Provide the [X, Y] coordinate of the cell's center where the given text is located.  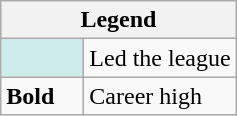
Legend [118, 20]
Bold [42, 96]
Led the league [160, 58]
Career high [160, 96]
